Find where the given text appears and provide that cell's center as [X, Y] coordinate. 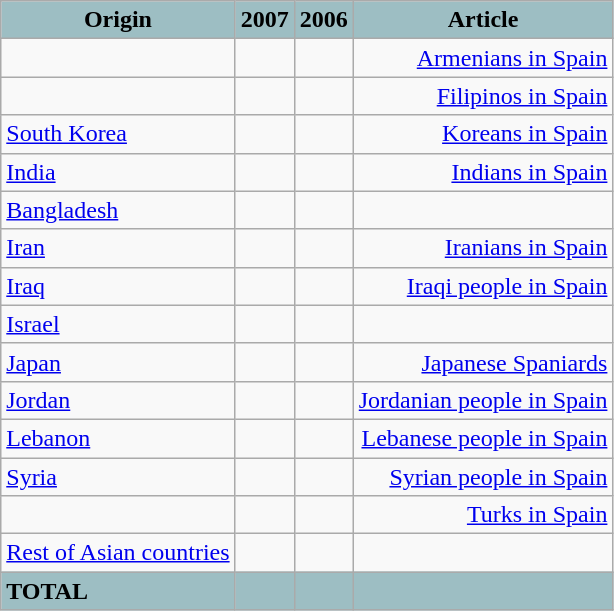
2007 [264, 20]
Iran [118, 248]
Turks in Spain [483, 515]
Koreans in Spain [483, 134]
Syrian people in Spain [483, 477]
Israel [118, 324]
Iranians in Spain [483, 248]
India [118, 172]
Lebanese people in Spain [483, 438]
Filipinos in Spain [483, 96]
Origin [118, 20]
Iraq [118, 286]
Indians in Spain [483, 172]
Article [483, 20]
South Korea [118, 134]
Jordanian people in Spain [483, 400]
Iraqi people in Spain [483, 286]
Jordan [118, 400]
Lebanon [118, 438]
Rest of Asian countries [118, 553]
Armenians in Spain [483, 58]
TOTAL [118, 591]
2006 [324, 20]
Japan [118, 362]
Bangladesh [118, 210]
Japanese Spaniards [483, 362]
Syria [118, 477]
